Capture the cell that displays the provided text and extract its (X, Y) central coordinate. 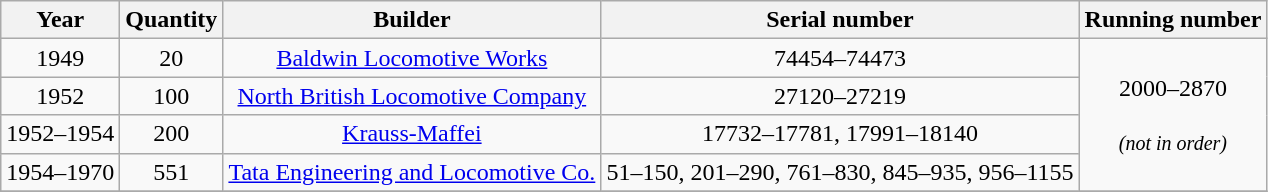
Tata Engineering and Locomotive Co. (412, 172)
51–150, 201–290, 761–830, 845–935, 956–1155 (840, 172)
1949 (60, 58)
17732–17781, 17991–18140 (840, 134)
Year (60, 20)
Krauss-Maffei (412, 134)
1954–1970 (60, 172)
100 (172, 96)
551 (172, 172)
1952 (60, 96)
1952–1954 (60, 134)
North British Locomotive Company (412, 96)
2000–2870 (not in order) (1173, 115)
27120–27219 (840, 96)
200 (172, 134)
74454–74473 (840, 58)
Serial number (840, 20)
20 (172, 58)
Builder (412, 20)
Baldwin Locomotive Works (412, 58)
Running number (1173, 20)
Quantity (172, 20)
